Pinpoint the cell where the given text exists, returning its (x, y) midpoint coordinate. 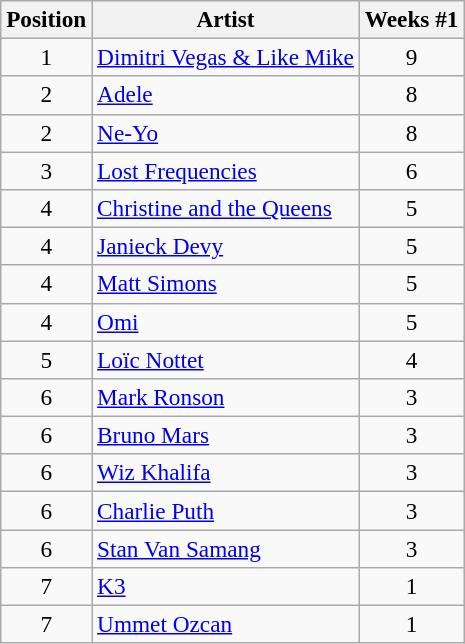
Ne-Yo (226, 133)
Ummet Ozcan (226, 624)
Lost Frequencies (226, 170)
K3 (226, 586)
Position (46, 19)
Janieck Devy (226, 246)
Omi (226, 322)
Wiz Khalifa (226, 473)
Loïc Nottet (226, 359)
Adele (226, 95)
Stan Van Samang (226, 548)
Weeks #1 (412, 19)
9 (412, 57)
Dimitri Vegas & Like Mike (226, 57)
Mark Ronson (226, 397)
Bruno Mars (226, 435)
Artist (226, 19)
Christine and the Queens (226, 208)
Matt Simons (226, 284)
Charlie Puth (226, 510)
